Identify which cell holds the provided text, then report its (X, Y) central coordinate. 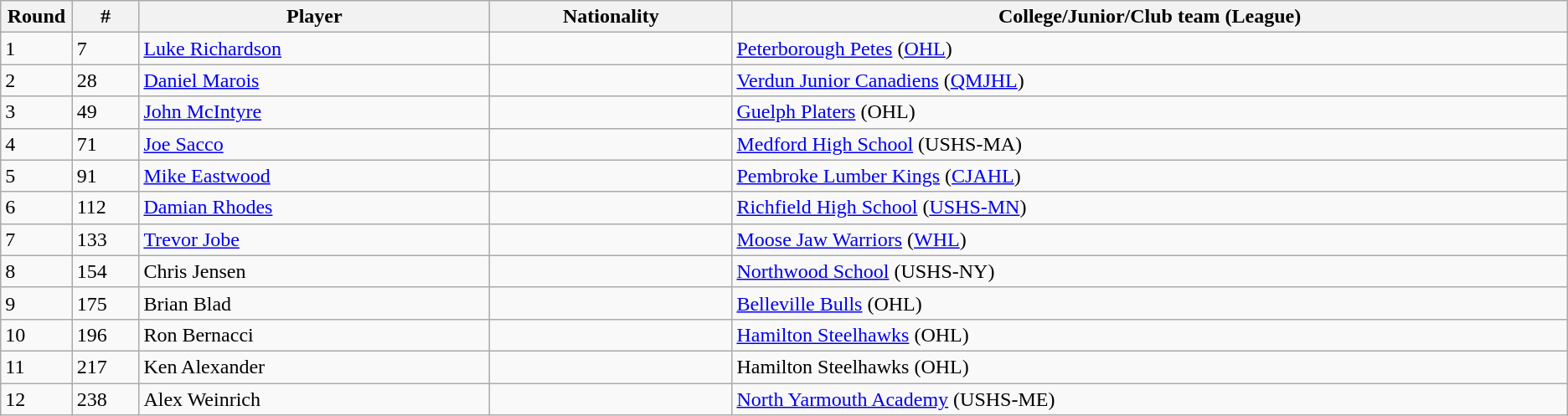
Damian Rhodes (315, 208)
3 (37, 112)
Ken Alexander (315, 367)
Mike Eastwood (315, 176)
196 (106, 335)
Round (37, 17)
238 (106, 399)
Daniel Marois (315, 80)
154 (106, 271)
Belleville Bulls (OHL) (1149, 303)
Chris Jensen (315, 271)
49 (106, 112)
11 (37, 367)
217 (106, 367)
6 (37, 208)
5 (37, 176)
133 (106, 239)
Verdun Junior Canadiens (QMJHL) (1149, 80)
1 (37, 49)
Northwood School (USHS-NY) (1149, 271)
Richfield High School (USHS-MN) (1149, 208)
Alex Weinrich (315, 399)
28 (106, 80)
Moose Jaw Warriors (WHL) (1149, 239)
Ron Bernacci (315, 335)
John McIntyre (315, 112)
2 (37, 80)
9 (37, 303)
Pembroke Lumber Kings (CJAHL) (1149, 176)
Trevor Jobe (315, 239)
175 (106, 303)
Joe Sacco (315, 144)
Brian Blad (315, 303)
College/Junior/Club team (League) (1149, 17)
Peterborough Petes (OHL) (1149, 49)
Player (315, 17)
Nationality (611, 17)
# (106, 17)
Luke Richardson (315, 49)
Guelph Platers (OHL) (1149, 112)
Medford High School (USHS-MA) (1149, 144)
71 (106, 144)
91 (106, 176)
4 (37, 144)
North Yarmouth Academy (USHS-ME) (1149, 399)
112 (106, 208)
10 (37, 335)
12 (37, 399)
8 (37, 271)
